From the cell containing the given text, extract its center point as [x, y] coordinate. 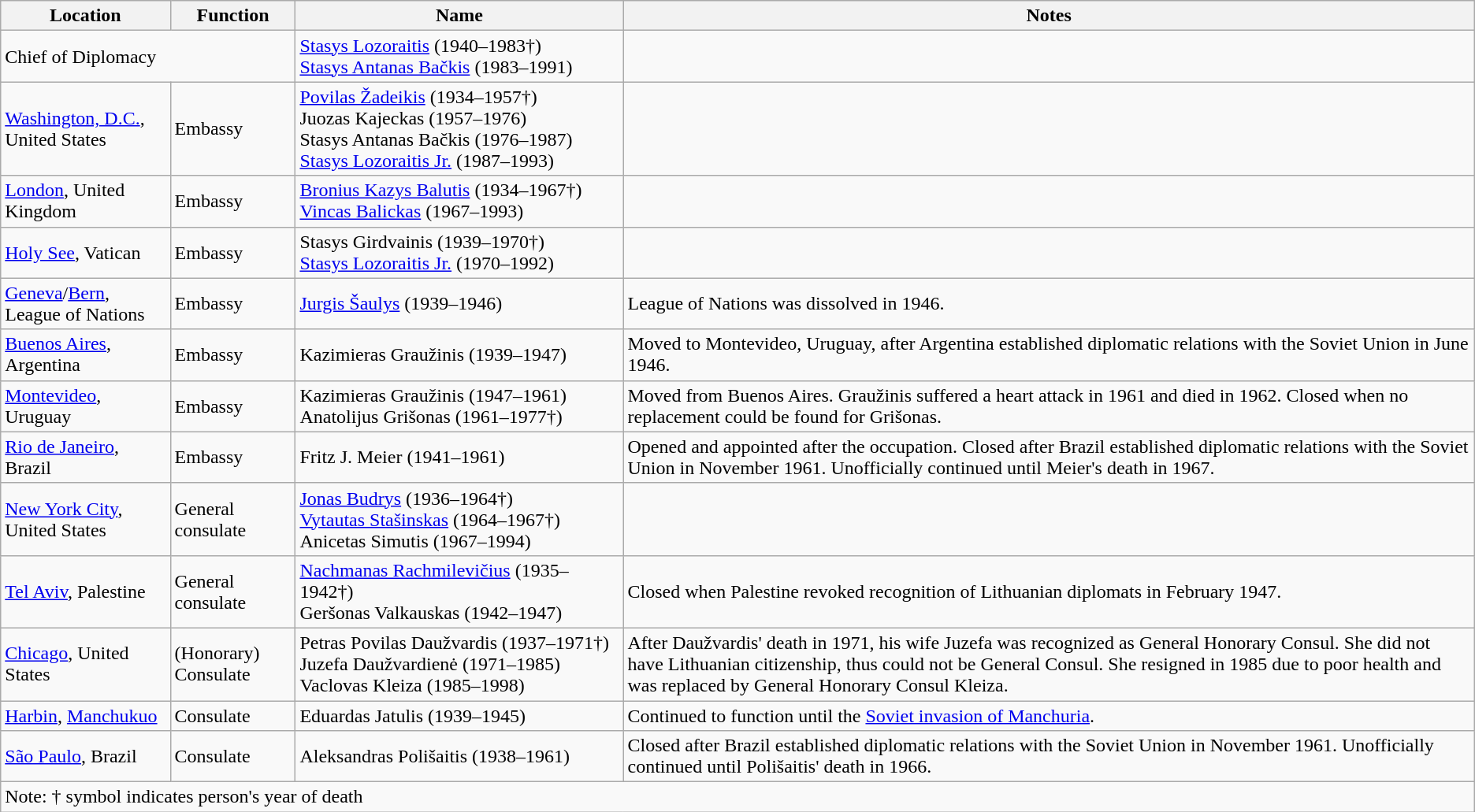
Jurgis Šaulys (1939–1946) [459, 304]
Kazimieras Graužinis (1947–1961) Anatolijus Grišonas (1961–1977†) [459, 406]
Bronius Kazys Balutis (1934–1967†) Vincas Balickas (1967–1993) [459, 202]
Chicago, United States [85, 664]
Holy See, Vatican [85, 252]
Location [85, 16]
Closed after Brazil established diplomatic relations with the Soviet Union in November 1961. Unofficially continued until Polišaitis' death in 1966. [1049, 756]
League of Nations was dissolved in 1946. [1049, 304]
Closed when Palestine revoked recognition of Lithuanian diplomats in February 1947. [1049, 591]
Moved to Montevideo, Uruguay, after Argentina established diplomatic relations with the Soviet Union in June 1946. [1049, 354]
London, United Kingdom [85, 202]
Povilas Žadeikis (1934–1957†) Juozas Kajeckas (1957–1976) Stasys Antanas Bačkis (1976–1987) Stasys Lozoraitis Jr. (1987–1993) [459, 129]
Tel Aviv, Palestine [85, 591]
Nachmanas Rachmilevičius (1935–1942†) Geršonas Valkauskas (1942–1947) [459, 591]
Petras Povilas Daužvardis (1937–1971†)Juzefa Daužvardienė (1971–1985)Vaclovas Kleiza (1985–1998) [459, 664]
Name [459, 16]
Chief of Diplomacy [148, 57]
Montevideo, Uruguay [85, 406]
Harbin, Manchukuo [85, 716]
Stasys Lozoraitis (1940–1983†) Stasys Antanas Bačkis (1983–1991) [459, 57]
Geneva/Bern, League of Nations [85, 304]
(Honorary) Consulate [233, 664]
Moved from Buenos Aires. Graužinis suffered a heart attack in 1961 and died in 1962. Closed when no replacement could be found for Grišonas. [1049, 406]
Function [233, 16]
Buenos Aires, Argentina [85, 354]
Jonas Budrys (1936–1964†)Vytautas Stašinskas (1964–1967†)Anicetas Simutis (1967–1994) [459, 519]
Washington, D.C., United States [85, 129]
São Paulo, Brazil [85, 756]
Stasys Girdvainis (1939–1970†) Stasys Lozoraitis Jr. (1970–1992) [459, 252]
New York City, United States [85, 519]
Note: † symbol indicates person's year of death [737, 797]
Continued to function until the Soviet invasion of Manchuria. [1049, 716]
Rio de Janeiro, Brazil [85, 457]
Kazimieras Graužinis (1939–1947) [459, 354]
Fritz J. Meier (1941–1961) [459, 457]
Eduardas Jatulis (1939–1945) [459, 716]
Notes [1049, 16]
Aleksandras Polišaitis (1938–1961) [459, 756]
